Capture the cell that displays the provided text and extract its (X, Y) central coordinate. 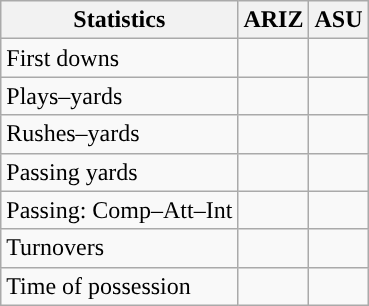
Statistics (120, 20)
ARIZ (274, 20)
Time of possession (120, 286)
Turnovers (120, 248)
ASU (338, 20)
Plays–yards (120, 96)
Rushes–yards (120, 134)
First downs (120, 58)
Passing yards (120, 172)
Passing: Comp–Att–Int (120, 210)
